Locate the cell with the specified text and output its [x, y] center coordinate. 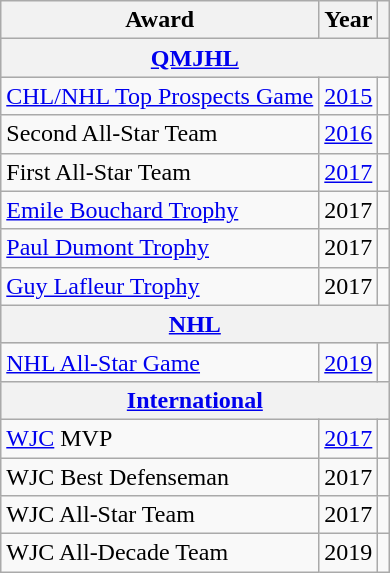
2016 [348, 134]
WJC All-Star Team [160, 515]
Year [348, 20]
WJC All-Decade Team [160, 553]
Award [160, 20]
QMJHL [195, 58]
2015 [348, 96]
Emile Bouchard Trophy [160, 210]
NHL [195, 324]
CHL/NHL Top Prospects Game [160, 96]
WJC Best Defenseman [160, 477]
First All-Star Team [160, 172]
Paul Dumont Trophy [160, 248]
International [195, 400]
Second All-Star Team [160, 134]
Guy Lafleur Trophy [160, 286]
WJC MVP [160, 438]
NHL All-Star Game [160, 362]
